Scan for the cell matching the given text and deliver its (x, y) coordinate at center. 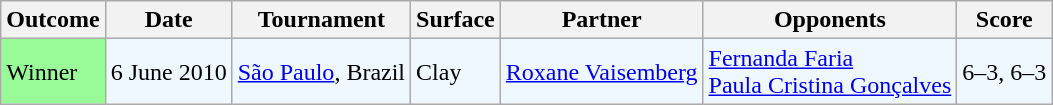
Partner (602, 20)
Clay (456, 72)
Fernanda Faria Paula Cristina Gonçalves (830, 72)
Opponents (830, 20)
Roxane Vaisemberg (602, 72)
São Paulo, Brazil (321, 72)
Tournament (321, 20)
Score (1004, 20)
Outcome (53, 20)
6 June 2010 (168, 72)
Date (168, 20)
6–3, 6–3 (1004, 72)
Surface (456, 20)
Winner (53, 72)
